From the cell containing the given text, extract its center point as (x, y) coordinate. 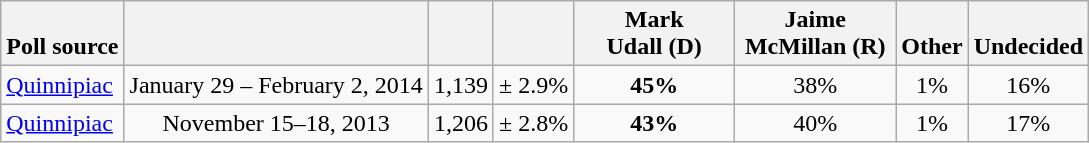
Poll source (62, 34)
1,139 (460, 85)
45% (654, 85)
16% (1028, 85)
November 15–18, 2013 (276, 123)
MarkUdall (D) (654, 34)
17% (1028, 123)
40% (816, 123)
± 2.8% (533, 123)
43% (654, 123)
1,206 (460, 123)
± 2.9% (533, 85)
JaimeMcMillan (R) (816, 34)
January 29 – February 2, 2014 (276, 85)
Undecided (1028, 34)
38% (816, 85)
Other (932, 34)
